Find where the given text appears and provide that cell's center as (x, y) coordinate. 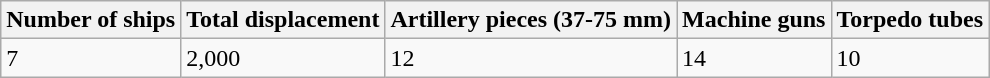
Number of ships (91, 20)
Torpedo tubes (910, 20)
2,000 (283, 58)
7 (91, 58)
12 (531, 58)
14 (754, 58)
Artillery pieces (37-75 mm) (531, 20)
Machine guns (754, 20)
Total displacement (283, 20)
10 (910, 58)
